Identify which cell holds the provided text, then report its [X, Y] central coordinate. 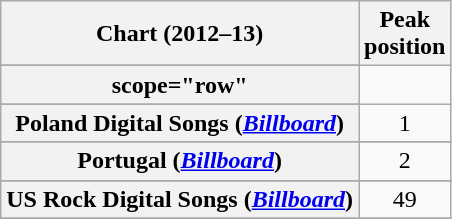
Poland Digital Songs (Billboard) [180, 123]
Peakposition [405, 34]
US Rock Digital Songs (Billboard) [180, 199]
49 [405, 199]
scope="row" [180, 85]
2 [405, 161]
Portugal (Billboard) [180, 161]
1 [405, 123]
Chart (2012–13) [180, 34]
